Identify which cell holds the provided text, then report its [X, Y] central coordinate. 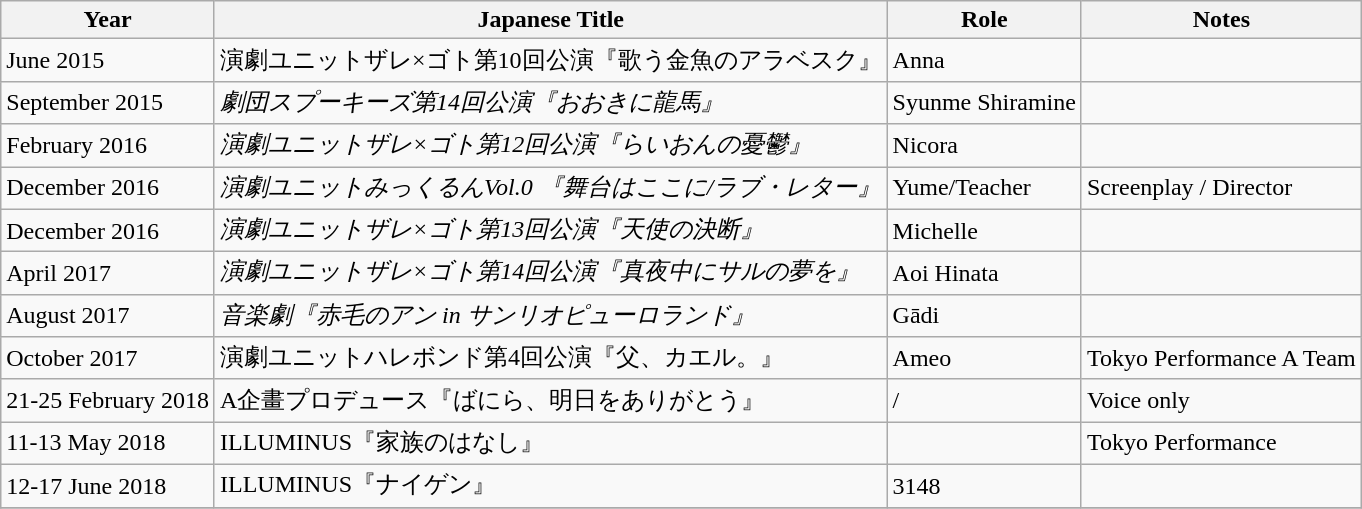
Tokyo Performance A Team [1221, 358]
February 2016 [108, 146]
演劇ユニットハレボンド第4回公演『父、カエル。』 [550, 358]
Yume/Teacher [984, 188]
演劇ユニットザレ×ゴト第10回公演『歌う金魚のアラベスク』 [550, 60]
June 2015 [108, 60]
Anna [984, 60]
/ [984, 400]
Role [984, 20]
Aoi Hinata [984, 274]
Voice only [1221, 400]
音楽劇『赤毛のアン in サンリオピューロランド』 [550, 316]
Syunme Shiramine [984, 102]
ILLUMINUS『ナイゲン』 [550, 486]
Ameo [984, 358]
ILLUMINUS『家族のはなし』 [550, 444]
3148 [984, 486]
Year [108, 20]
Michelle [984, 230]
October 2017 [108, 358]
演劇ユニットザレ×ゴト第12回公演『らいおんの憂鬱』 [550, 146]
演劇ユニットザレ×ゴト第14回公演『真夜中にサルの夢を』 [550, 274]
A企畫プロデュース『ばにら、明日をありがとう』 [550, 400]
演劇ユニットみっくるんVol.0 『舞台はここに/ラブ・レター』 [550, 188]
Nicora [984, 146]
Notes [1221, 20]
Japanese Title [550, 20]
August 2017 [108, 316]
Gādi [984, 316]
Tokyo Performance [1221, 444]
演劇ユニットザレ×ゴト第13回公演『天使の決断』 [550, 230]
Screenplay / Director [1221, 188]
21-25 February 2018 [108, 400]
11-13 May 2018 [108, 444]
September 2015 [108, 102]
12-17 June 2018 [108, 486]
劇団スプーキーズ第14回公演『おおきに龍馬』 [550, 102]
April 2017 [108, 274]
